Identify which cell holds the provided text, then report its [X, Y] central coordinate. 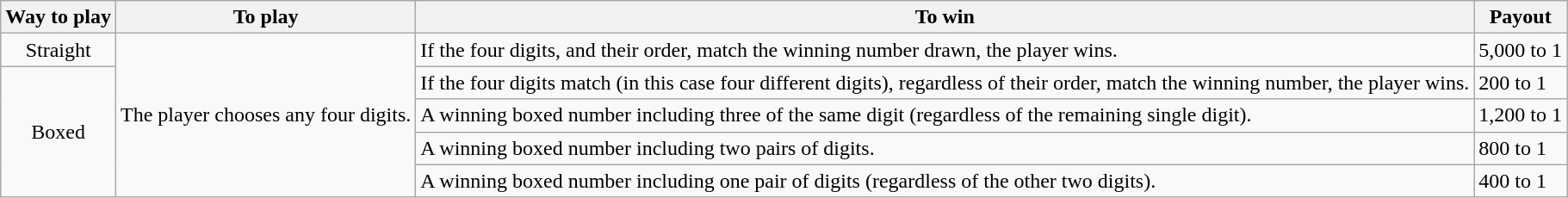
Boxed [59, 132]
800 to 1 [1521, 148]
Way to play [59, 17]
To win [945, 17]
400 to 1 [1521, 181]
A winning boxed number including three of the same digit (regardless of the remaining single digit). [945, 115]
A winning boxed number including two pairs of digits. [945, 148]
Payout [1521, 17]
5,000 to 1 [1521, 50]
To play [266, 17]
If the four digits match (in this case four different digits), regardless of their order, match the winning number, the player wins. [945, 83]
1,200 to 1 [1521, 115]
The player chooses any four digits. [266, 115]
If the four digits, and their order, match the winning number drawn, the player wins. [945, 50]
A winning boxed number including one pair of digits (regardless of the other two digits). [945, 181]
200 to 1 [1521, 83]
Straight [59, 50]
